Determine the [X, Y] coordinate at the center of the cell enclosing the given text.  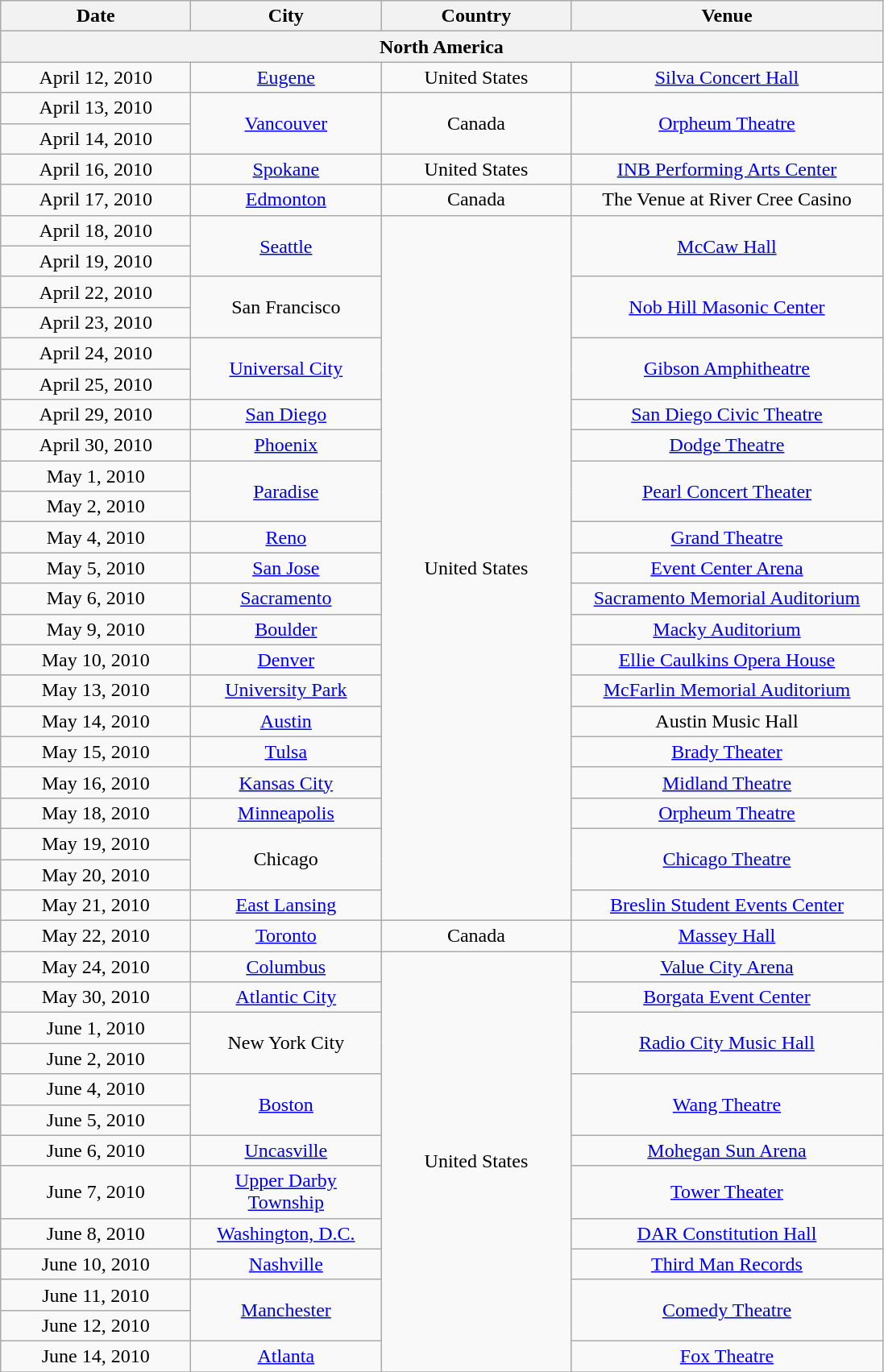
June 12, 2010 [96, 1325]
San Diego [286, 415]
June 4, 2010 [96, 1089]
Seattle [286, 246]
April 25, 2010 [96, 384]
May 13, 2010 [96, 690]
Radio City Music Hall [727, 1043]
May 10, 2010 [96, 660]
Country [476, 16]
Brady Theater [727, 752]
McCaw Hall [727, 246]
Toronto [286, 936]
New York City [286, 1043]
May 4, 2010 [96, 537]
Gibson Amphitheatre [727, 368]
Uncasville [286, 1150]
Boulder [286, 629]
April 14, 2010 [96, 139]
North America [442, 47]
Atlanta [286, 1356]
Atlantic City [286, 997]
Borgata Event Center [727, 997]
Venue [727, 16]
April 12, 2010 [96, 77]
Austin [286, 721]
Pearl Concert Theater [727, 491]
Third Man Records [727, 1264]
May 19, 2010 [96, 844]
Massey Hall [727, 936]
June 11, 2010 [96, 1295]
April 16, 2010 [96, 169]
Chicago Theatre [727, 859]
Kansas City [286, 782]
April 23, 2010 [96, 322]
April 18, 2010 [96, 230]
May 18, 2010 [96, 813]
May 1, 2010 [96, 476]
Sacramento [286, 599]
Chicago [286, 859]
Reno [286, 537]
Eugene [286, 77]
Sacramento Memorial Auditorium [727, 599]
May 21, 2010 [96, 906]
Date [96, 16]
Event Center Arena [727, 568]
Upper Darby Township [286, 1192]
Phoenix [286, 446]
Fox Theatre [727, 1356]
McFarlin Memorial Auditorium [727, 690]
Edmonton [286, 200]
May 16, 2010 [96, 782]
Comedy Theatre [727, 1310]
Nob Hill Masonic Center [727, 307]
April 29, 2010 [96, 415]
Macky Auditorium [727, 629]
San Jose [286, 568]
Mohegan Sun Arena [727, 1150]
June 5, 2010 [96, 1120]
May 6, 2010 [96, 599]
Wang Theatre [727, 1105]
June 6, 2010 [96, 1150]
May 5, 2010 [96, 568]
Washington, D.C. [286, 1233]
Dodge Theatre [727, 446]
East Lansing [286, 906]
Breslin Student Events Center [727, 906]
Denver [286, 660]
Ellie Caulkins Opera House [727, 660]
Minneapolis [286, 813]
May 15, 2010 [96, 752]
June 8, 2010 [96, 1233]
Tower Theater [727, 1192]
INB Performing Arts Center [727, 169]
May 9, 2010 [96, 629]
University Park [286, 690]
May 30, 2010 [96, 997]
Manchester [286, 1310]
May 14, 2010 [96, 721]
Austin Music Hall [727, 721]
April 30, 2010 [96, 446]
June 1, 2010 [96, 1028]
May 22, 2010 [96, 936]
May 24, 2010 [96, 967]
June 10, 2010 [96, 1264]
Universal City [286, 368]
April 19, 2010 [96, 261]
June 2, 2010 [96, 1059]
June 14, 2010 [96, 1356]
San Francisco [286, 307]
April 13, 2010 [96, 108]
Nashville [286, 1264]
Columbus [286, 967]
The Venue at River Cree Casino [727, 200]
Grand Theatre [727, 537]
April 17, 2010 [96, 200]
Silva Concert Hall [727, 77]
San Diego Civic Theatre [727, 415]
April 22, 2010 [96, 292]
City [286, 16]
April 24, 2010 [96, 353]
Tulsa [286, 752]
May 2, 2010 [96, 507]
Value City Arena [727, 967]
Spokane [286, 169]
May 20, 2010 [96, 874]
Vancouver [286, 123]
June 7, 2010 [96, 1192]
Paradise [286, 491]
Boston [286, 1105]
Midland Theatre [727, 782]
DAR Constitution Hall [727, 1233]
